Output the [x, y] coordinate of the center of the cell containing the given text.  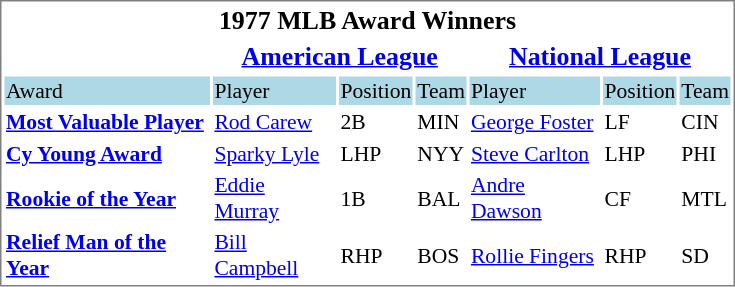
Eddie Murray [274, 198]
MTL [706, 198]
Cy Young Award [106, 154]
1977 MLB Award Winners [367, 20]
Bill Campbell [274, 255]
Rollie Fingers [534, 255]
PHI [706, 154]
CF [640, 198]
Rookie of the Year [106, 198]
MIN [442, 122]
Most Valuable Player [106, 122]
Sparky Lyle [274, 154]
1B [376, 198]
SD [706, 255]
BAL [442, 198]
Rod Carew [274, 122]
Relief Man of the Year [106, 255]
2B [376, 122]
BOS [442, 255]
Award [106, 90]
George Foster [534, 122]
CIN [706, 122]
LF [640, 122]
Steve Carlton [534, 154]
NYY [442, 154]
Andre Dawson [534, 198]
American League [340, 56]
National League [600, 56]
